Extract the (x, y) coordinate from the center of the cell holding the provided text.  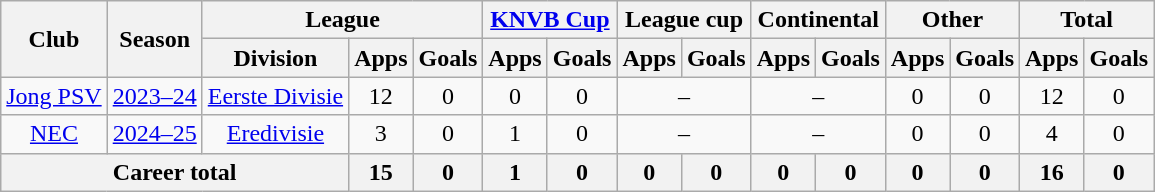
Jong PSV (54, 96)
2023–24 (154, 96)
League (342, 20)
15 (381, 172)
4 (1052, 134)
KNVB Cup (550, 20)
16 (1052, 172)
Total (1087, 20)
Career total (175, 172)
Division (275, 58)
Eerste Divisie (275, 96)
3 (381, 134)
2024–25 (154, 134)
Club (54, 39)
Season (154, 39)
Other (952, 20)
Continental (818, 20)
NEC (54, 134)
League cup (684, 20)
Eredivisie (275, 134)
